Detect which cell encompasses the target text, then output its (X, Y) center coordinate. 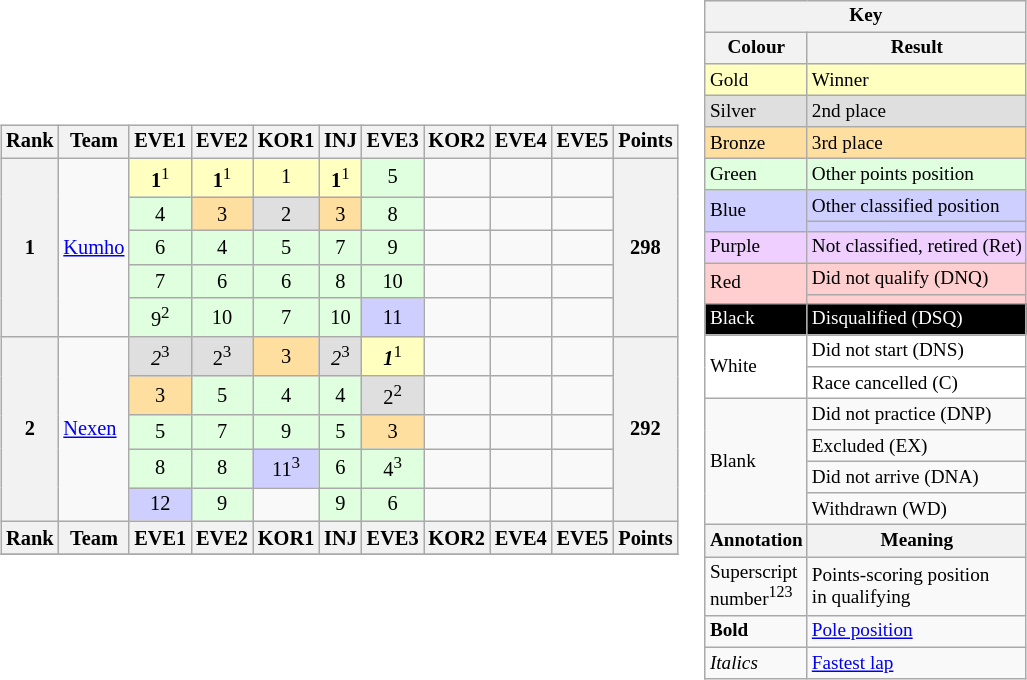
Black (756, 319)
Fastest lap (916, 663)
Annotation (756, 541)
Kumho (94, 248)
113 (286, 468)
Other points position (916, 175)
3rd place (916, 143)
Bronze (756, 143)
Disqualified (DSQ) (916, 319)
Winner (916, 80)
Gold (756, 80)
92 (160, 318)
Did not arrive (DNA) (916, 478)
Withdrawn (WD) (916, 509)
Excluded (EX) (916, 446)
Race cancelled (C) (916, 383)
Not classified, retired (Ret) (916, 247)
2nd place (916, 111)
Superscriptnumber123 (756, 586)
Bold (756, 632)
Other classified position (916, 206)
Did not practice (DNP) (916, 414)
Key (866, 16)
Silver (756, 111)
Purple (756, 247)
Red (756, 284)
Green (756, 175)
Colour (756, 48)
Result (916, 48)
43 (393, 468)
Nexen (94, 429)
Italics (756, 663)
Did not start (DNS) (916, 351)
Pole position (916, 632)
292 (645, 429)
Meaning (916, 541)
Blank (756, 462)
Did not qualify (DNQ) (916, 279)
Blue (756, 210)
12 (160, 505)
White (756, 366)
22 (393, 396)
Points-scoring positionin qualifying (916, 586)
298 (645, 248)
